Locate the cell with the specified text and output its (X, Y) center coordinate. 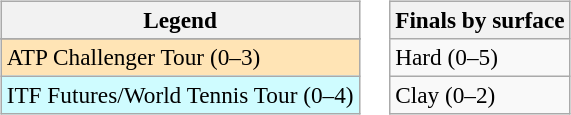
ITF Futures/World Tennis Tour (0–4) (180, 95)
ATP Challenger Tour (0–3) (180, 57)
Hard (0–5) (480, 57)
Legend (180, 20)
Clay (0–2) (480, 95)
Finals by surface (480, 20)
